Return [X, Y] of the center of cell containing provided text 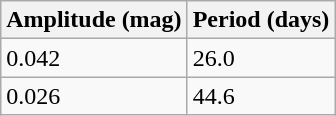
0.042 [94, 58]
Period (days) [261, 20]
26.0 [261, 58]
0.026 [94, 96]
Amplitude (mag) [94, 20]
44.6 [261, 96]
